Find where the given text appears and provide that cell's center as (x, y) coordinate. 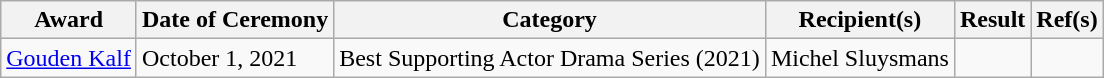
Date of Ceremony (234, 20)
Recipient(s) (860, 20)
Best Supporting Actor Drama Series (2021) (550, 58)
Category (550, 20)
Gouden Kalf (69, 58)
October 1, 2021 (234, 58)
Result (992, 20)
Michel Sluysmans (860, 58)
Award (69, 20)
Ref(s) (1067, 20)
